Return (x, y) of the center of cell containing provided text 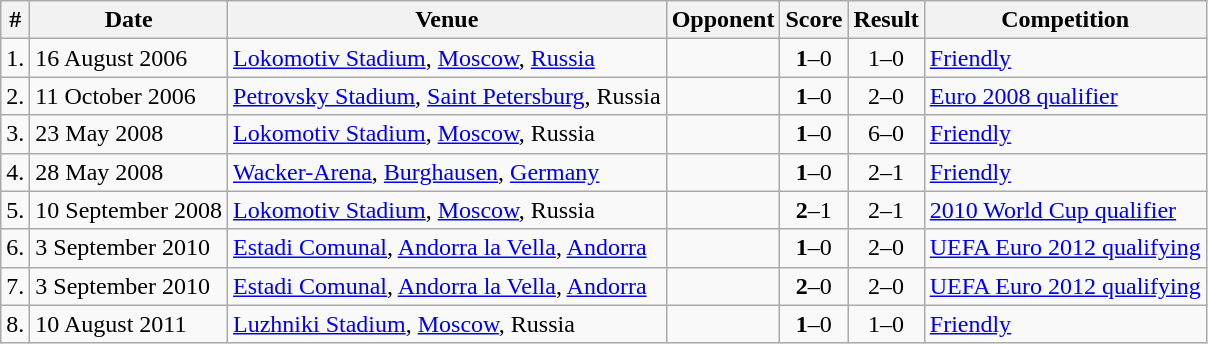
23 May 2008 (129, 134)
6. (16, 248)
2010 World Cup qualifier (1065, 210)
Competition (1065, 20)
8. (16, 324)
1. (16, 58)
Result (886, 20)
10 August 2011 (129, 324)
3. (16, 134)
4. (16, 172)
Date (129, 20)
7. (16, 286)
Venue (448, 20)
2. (16, 96)
10 September 2008 (129, 210)
Luzhniki Stadium, Moscow, Russia (448, 324)
28 May 2008 (129, 172)
11 October 2006 (129, 96)
16 August 2006 (129, 58)
5. (16, 210)
Wacker-Arena, Burghausen, Germany (448, 172)
Opponent (723, 20)
Petrovsky Stadium, Saint Petersburg, Russia (448, 96)
6–0 (886, 134)
# (16, 20)
Euro 2008 qualifier (1065, 96)
Score (814, 20)
